Return (x, y) of the center of cell containing provided text 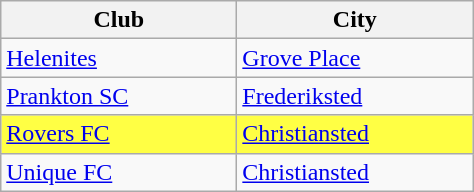
Rovers FC (119, 134)
Club (119, 20)
Prankton SC (119, 96)
City (355, 20)
Helenites (119, 58)
Unique FC (119, 172)
Grove Place (355, 58)
Frederiksted (355, 96)
